Provide the [x, y] coordinate of the cell's center where the given text is located.  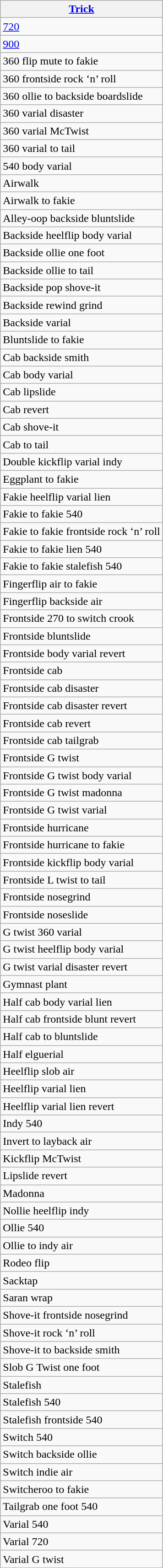
Frontside kickflip body varial [81, 862]
Sacktap [81, 1280]
Frontside bluntslide [81, 636]
Backside rewind grind [81, 305]
900 [81, 44]
Trick [81, 9]
Varial G twist [81, 1559]
360 varial McTwist [81, 131]
Saran wrap [81, 1298]
Nollie heelflip indy [81, 1211]
Fingerflip backside air [81, 601]
360 frontside rock ‘n’ roll [81, 79]
Frontside cab [81, 671]
Fakie to fakie 540 [81, 514]
360 varial to tail [81, 148]
Alley-oop backside bluntslide [81, 218]
Fakie to fakie frontside rock ‘n’ roll [81, 532]
Frontside cab disaster revert [81, 706]
360 varial disaster [81, 113]
Ollie to indy air [81, 1245]
Shove-it rock ‘n’ roll [81, 1333]
Rodeo flip [81, 1263]
Frontside hurricane [81, 828]
Tailgrab one foot 540 [81, 1507]
Ollie 540 [81, 1228]
Varial 540 [81, 1524]
Shove-it frontside nosegrind [81, 1315]
Invert to layback air [81, 1141]
G twist varial disaster revert [81, 967]
Stalefish [81, 1385]
Switch 540 [81, 1437]
Frontside body varial revert [81, 653]
Double kickflip varial indy [81, 462]
540 body varial [81, 166]
G twist 360 varial [81, 932]
Frontside G twist [81, 758]
Cab shove-it [81, 427]
Heelflip slob air [81, 1072]
Kickflip McTwist [81, 1158]
Backside ollie to tail [81, 270]
Lipslide revert [81, 1176]
Half cab to bluntslide [81, 1036]
Frontside nosegrind [81, 897]
Fakie heelflip varial lien [81, 496]
Airwalk to fakie [81, 200]
Frontside G twist body varial [81, 776]
Cab to tail [81, 444]
720 [81, 27]
Indy 540 [81, 1124]
Cab lipslide [81, 392]
Gymnast plant [81, 984]
Slob G Twist one foot [81, 1368]
360 flip mute to fakie [81, 61]
Backside pop shove-it [81, 288]
Switcheroo to fakie [81, 1489]
Frontside cab revert [81, 723]
Frontside cab tailgrab [81, 740]
Fakie to fakie lien 540 [81, 549]
Frontside L twist to tail [81, 880]
Half elguerial [81, 1054]
Cab body varial [81, 375]
Madonna [81, 1193]
Half cab frontside blunt revert [81, 1019]
Cab backside smith [81, 357]
Shove-it to backside smith [81, 1350]
Heelflip varial lien [81, 1089]
Eggplant to fakie [81, 479]
Frontside cab disaster [81, 688]
Backside heelflip body varial [81, 236]
Varial 720 [81, 1541]
Frontside hurricane to fakie [81, 845]
360 ollie to backside boardslide [81, 96]
Heelflip varial lien revert [81, 1106]
Cab revert [81, 410]
Half cab body varial lien [81, 1002]
Airwalk [81, 183]
Bluntslide to fakie [81, 340]
Fakie to fakie stalefish 540 [81, 566]
Backside ollie one foot [81, 253]
Frontside G twist madonna [81, 793]
Switch backside ollie [81, 1455]
Stalefish 540 [81, 1402]
Fingerflip air to fakie [81, 584]
Switch indie air [81, 1472]
Frontside G twist varial [81, 810]
Backside varial [81, 323]
Stalefish frontside 540 [81, 1420]
G twist heelflip body varial [81, 949]
Frontside noseslide [81, 915]
Frontside 270 to switch crook [81, 619]
